From the cell containing the given text, extract its center point as (X, Y) coordinate. 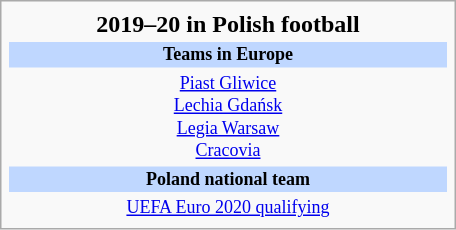
Poland national team (228, 180)
Teams in Europe (228, 55)
2019–20 in Polish football (228, 24)
UEFA Euro 2020 qualifying (228, 208)
Piast GliwiceLechia GdańskLegia WarsawCracovia (228, 118)
